Search for the cell housing the specified text and yield its [x, y] center coordinate. 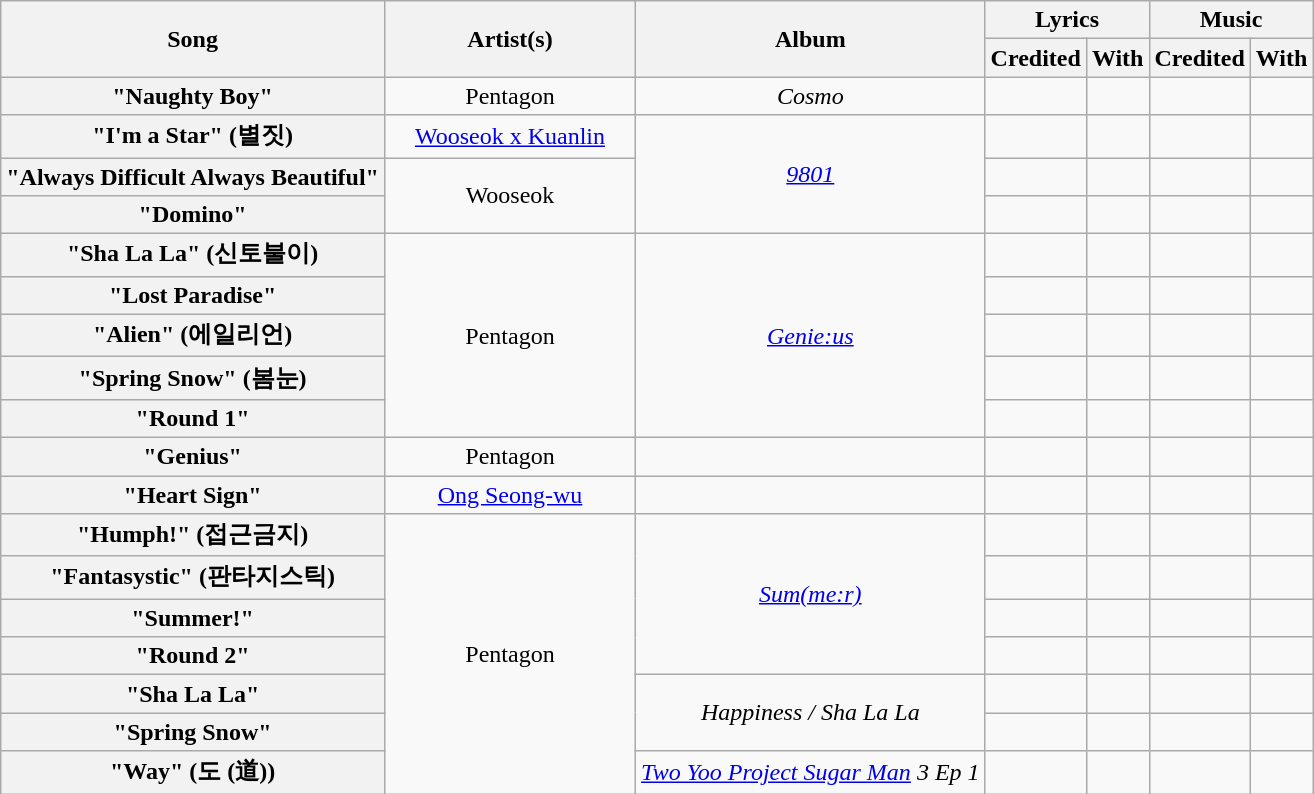
"Lost Paradise" [193, 295]
"Summer!" [193, 618]
Sum(me:r) [811, 594]
"Round 2" [193, 656]
Happiness / Sha La La [811, 713]
"Domino" [193, 215]
Wooseok x Kuanlin [510, 136]
"Fantasystic" (판타지스틱) [193, 578]
"Spring Snow" [193, 732]
"Humph!" (접근금지) [193, 536]
"Genius" [193, 456]
"Heart Sign" [193, 495]
"Alien" (에일리언) [193, 336]
"Sha La La" (신토불이) [193, 256]
Cosmo [811, 96]
Music [1231, 20]
9801 [811, 174]
Song [193, 39]
Two Yoo Project Sugar Man 3 Ep 1 [811, 772]
"Always Difficult Always Beautiful" [193, 177]
"I'm a Star" (별짓) [193, 136]
Lyrics [1067, 20]
"Naughty Boy" [193, 96]
"Sha La La" [193, 694]
Artist(s) [510, 39]
"Way" (도 (道)) [193, 772]
Album [811, 39]
Wooseok [510, 196]
"Round 1" [193, 418]
Genie:us [811, 336]
"Spring Snow" (봄눈) [193, 378]
Ong Seong-wu [510, 495]
